From the cell containing the given text, extract its center point as (x, y) coordinate. 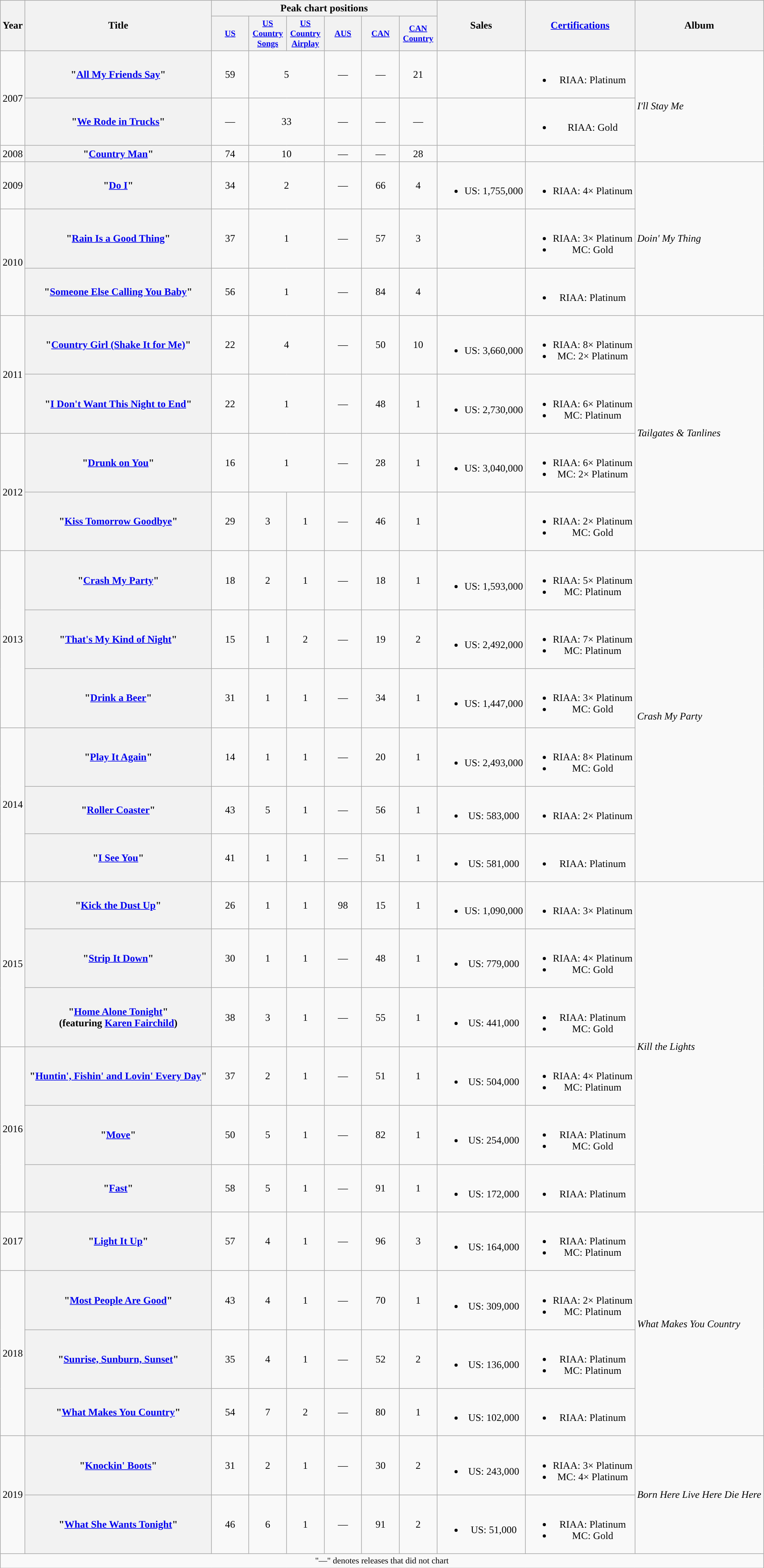
"Strip It Down" (119, 958)
2018 (13, 1353)
US: 1,090,000 (481, 905)
What Makes You Country (699, 1324)
"Rain Is a Good Thing" (119, 239)
"Roller Coaster" (119, 810)
US (230, 34)
2009 (13, 185)
US: 2,492,000 (481, 639)
33 (287, 122)
2015 (13, 964)
"Knockin' Boots" (119, 1465)
"All My Friends Say" (119, 74)
RIAA: 7× PlatinumMC: Platinum (580, 639)
RIAA: 3× PlatinumMC: 4× Platinum (580, 1465)
RIAA: 4× PlatinumMC: Platinum (580, 1076)
US: 1,593,000 (481, 580)
RIAA: 2× PlatinumMC: Gold (580, 522)
RIAA: 6× PlatinumMC: Platinum (580, 404)
US: 581,000 (481, 857)
"Drink a Beer" (119, 698)
US: 3,660,000 (481, 345)
Crash My Party (699, 716)
US Country Airplay (305, 34)
Born Here Live Here Die Here (699, 1495)
66 (381, 185)
US: 136,000 (481, 1359)
14 (230, 757)
21 (418, 74)
"What She Wants Tonight" (119, 1524)
80 (381, 1412)
2016 (13, 1129)
US: 1,447,000 (481, 698)
2008 (13, 153)
US: 779,000 (481, 958)
US Country Songs (267, 34)
"That's My Kind of Night" (119, 639)
RIAA: 8× PlatinumMC: 2× Platinum (580, 345)
US: 309,000 (481, 1300)
19 (381, 639)
"Light It Up" (119, 1241)
"Sunrise, Sunburn, Sunset" (119, 1359)
"Move" (119, 1135)
Title (119, 26)
"What Makes You Country" (119, 1412)
96 (381, 1241)
58 (230, 1189)
41 (230, 857)
Sales (481, 26)
RIAA: 4× Platinum (580, 185)
RIAA: 8× PlatinumMC: Gold (580, 757)
98 (343, 905)
16 (230, 463)
"Country Girl (Shake It for Me)" (119, 345)
"Kiss Tomorrow Goodbye" (119, 522)
"Fast" (119, 1189)
"Do I" (119, 185)
2014 (13, 804)
7 (267, 1412)
RIAA: 5× PlatinumMC: Platinum (580, 580)
CAN (381, 34)
RIAA: 2× PlatinumMC: Platinum (580, 1300)
RIAA: 4× PlatinumMC: Gold (580, 958)
Kill the Lights (699, 1046)
"Play It Again" (119, 757)
US: 441,000 (481, 1017)
2017 (13, 1241)
35 (230, 1359)
54 (230, 1412)
"Home Alone Tonight" (featuring Karen Fairchild) (119, 1017)
RIAA: 3× Platinum (580, 905)
AUS (343, 34)
2007 (13, 98)
59 (230, 74)
20 (381, 757)
RIAA: Gold (580, 122)
US: 2,730,000 (481, 404)
55 (381, 1017)
"Country Man" (119, 153)
US: 2,493,000 (481, 757)
84 (381, 292)
"Kick the Dust Up" (119, 905)
US: 504,000 (481, 1076)
"—" denotes releases that did not chart (382, 1561)
"Most People Are Good" (119, 1300)
US: 172,000 (481, 1189)
2019 (13, 1495)
"Crash My Party" (119, 580)
Doin' My Thing (699, 238)
"We Rode in Trucks" (119, 122)
"Huntin', Fishin' and Lovin' Every Day" (119, 1076)
US: 102,000 (481, 1412)
26 (230, 905)
Year (13, 26)
US: 164,000 (481, 1241)
2013 (13, 639)
CAN Country (418, 34)
RIAA: 2× Platinum (580, 810)
70 (381, 1300)
2011 (13, 374)
38 (230, 1017)
Peak chart positions (324, 8)
US: 51,000 (481, 1524)
74 (230, 153)
US: 3,040,000 (481, 463)
RIAA: 6× PlatinumMC: 2× Platinum (580, 463)
Certifications (580, 26)
"I Don't Want This Night to End" (119, 404)
Album (699, 26)
29 (230, 522)
6 (267, 1524)
"Drunk on You" (119, 463)
US: 1,755,000 (481, 185)
US: 243,000 (481, 1465)
2010 (13, 262)
2012 (13, 492)
US: 254,000 (481, 1135)
I'll Stay Me (699, 106)
"Someone Else Calling You Baby" (119, 292)
Tailgates & Tanlines (699, 433)
82 (381, 1135)
"I See You" (119, 857)
52 (381, 1359)
US: 583,000 (481, 810)
